Output the [x, y] coordinate of the center of the cell containing the given text.  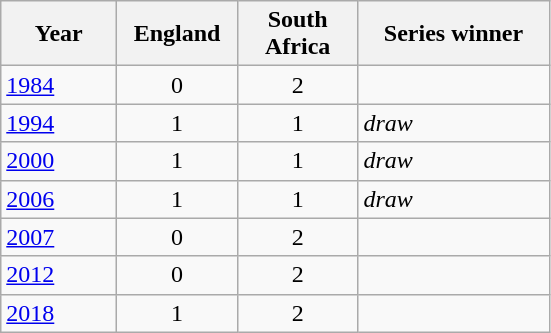
2018 [59, 313]
2000 [59, 161]
1984 [59, 85]
Year [59, 34]
1994 [59, 123]
2006 [59, 199]
England [178, 34]
Series winner [454, 34]
South Africa [298, 34]
2012 [59, 275]
2007 [59, 237]
